Locate the cell with the specified text and output its (X, Y) center coordinate. 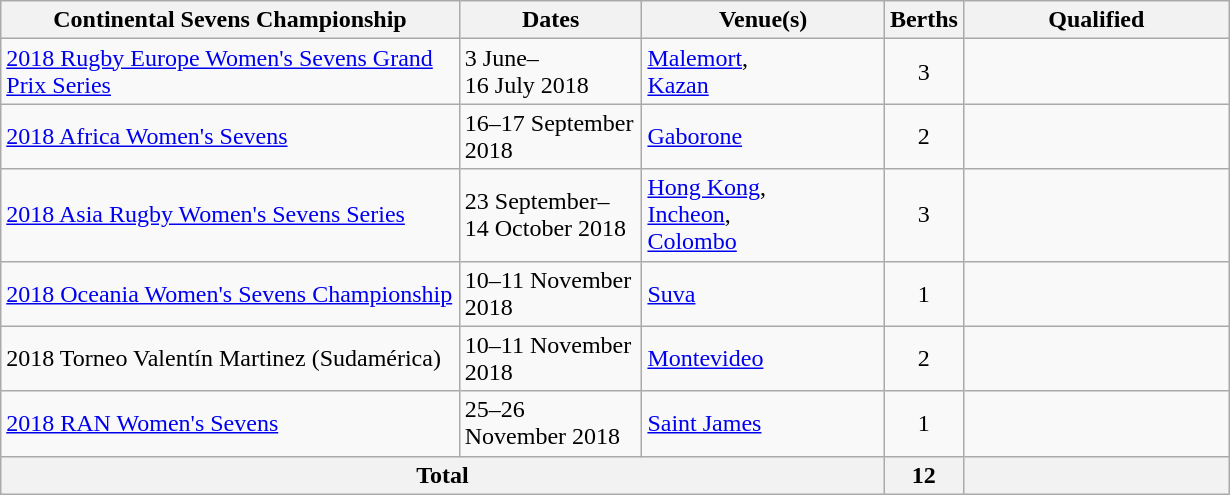
2018 Africa Women's Sevens (230, 136)
2018 Rugby Europe Women's Sevens Grand Prix Series (230, 72)
Hong Kong, Incheon, Colombo (763, 215)
Berths (924, 20)
25–26 November 2018 (550, 424)
Dates (550, 20)
Saint James (763, 424)
Venue(s) (763, 20)
2018 Asia Rugby Women's Sevens Series (230, 215)
2018 Torneo Valentín Martinez (Sudamérica) (230, 358)
Qualified (1096, 20)
2018 RAN Women's Sevens (230, 424)
16–17 September 2018 (550, 136)
Montevideo (763, 358)
23 September–14 October 2018 (550, 215)
Total (443, 475)
12 (924, 475)
Continental Sevens Championship (230, 20)
Malemort, Kazan (763, 72)
Gaborone (763, 136)
3 June–16 July 2018 (550, 72)
2018 Oceania Women's Sevens Championship (230, 294)
Suva (763, 294)
